Return the [X, Y] coordinate for the center point of the cell that contains the specified text.  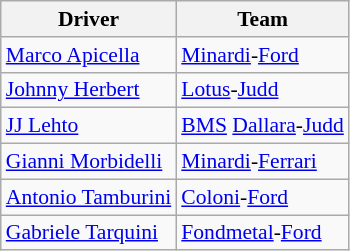
Minardi-Ferrari [262, 162]
Team [262, 19]
Antonio Tamburini [89, 197]
BMS Dallara-Judd [262, 126]
JJ Lehto [89, 126]
Lotus-Judd [262, 90]
Coloni-Ford [262, 197]
Johnny Herbert [89, 90]
Minardi-Ford [262, 55]
Marco Apicella [89, 55]
Gabriele Tarquini [89, 233]
Gianni Morbidelli [89, 162]
Driver [89, 19]
Fondmetal-Ford [262, 233]
